Return the [x, y] coordinate for the center point of the cell that contains the specified text.  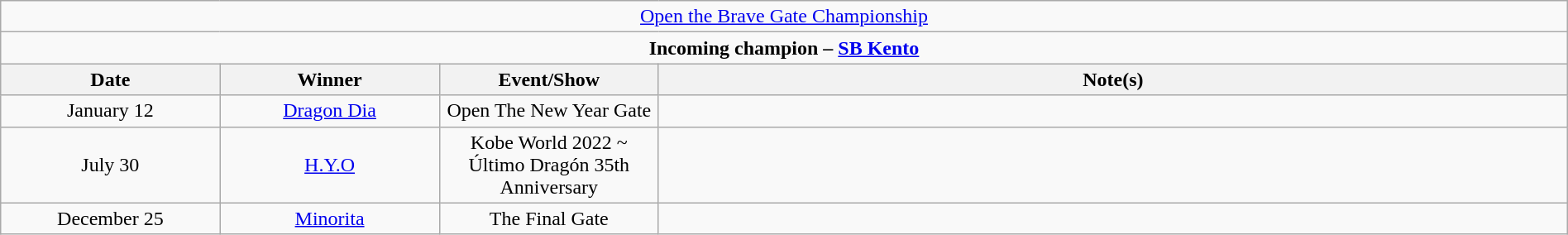
Open The New Year Gate [549, 111]
December 25 [111, 218]
Note(s) [1113, 79]
January 12 [111, 111]
July 30 [111, 165]
Event/Show [549, 79]
Winner [329, 79]
The Final Gate [549, 218]
Open the Brave Gate Championship [784, 17]
H.Y.O [329, 165]
Incoming champion – SB Kento [784, 48]
Date [111, 79]
Kobe World 2022 ~ Último Dragón 35th Anniversary [549, 165]
Dragon Dia [329, 111]
Minorita [329, 218]
